Search for the cell housing the specified text and yield its [x, y] center coordinate. 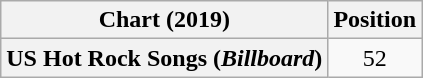
Chart (2019) [164, 20]
Position [375, 20]
52 [375, 58]
US Hot Rock Songs (Billboard) [164, 58]
